Return [x, y] of the center of cell containing provided text 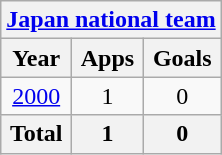
Apps [108, 58]
Year [36, 58]
Goals [182, 58]
Total [36, 134]
2000 [36, 96]
Japan national team [111, 20]
